Identify which cell holds the provided text, then report its [x, y] central coordinate. 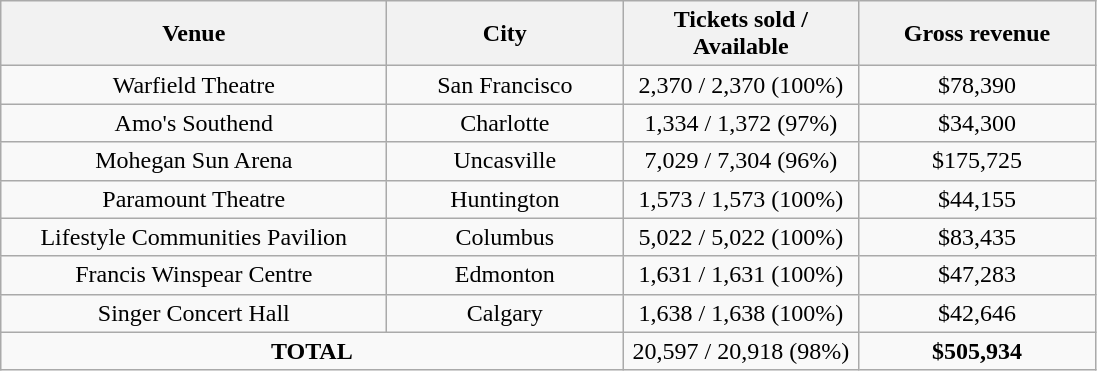
Tickets sold / Available [741, 34]
$34,300 [977, 123]
$505,934 [977, 351]
Francis Winspear Centre [194, 275]
1,334 / 1,372 (97%) [741, 123]
TOTAL [312, 351]
$78,390 [977, 85]
San Francisco [505, 85]
Amo's Southend [194, 123]
1,631 / 1,631 (100%) [741, 275]
Charlotte [505, 123]
Huntington [505, 199]
City [505, 34]
20,597 / 20,918 (98%) [741, 351]
$42,646 [977, 313]
Warfield Theatre [194, 85]
$175,725 [977, 161]
Paramount Theatre [194, 199]
$44,155 [977, 199]
1,638 / 1,638 (100%) [741, 313]
5,022 / 5,022 (100%) [741, 237]
Singer Concert Hall [194, 313]
Calgary [505, 313]
Edmonton [505, 275]
Mohegan Sun Arena [194, 161]
1,573 / 1,573 (100%) [741, 199]
2,370 / 2,370 (100%) [741, 85]
$47,283 [977, 275]
Venue [194, 34]
Gross revenue [977, 34]
Lifestyle Communities Pavilion [194, 237]
$83,435 [977, 237]
Uncasville [505, 161]
Columbus [505, 237]
7,029 / 7,304 (96%) [741, 161]
